From the cell containing the given text, extract its center point as [x, y] coordinate. 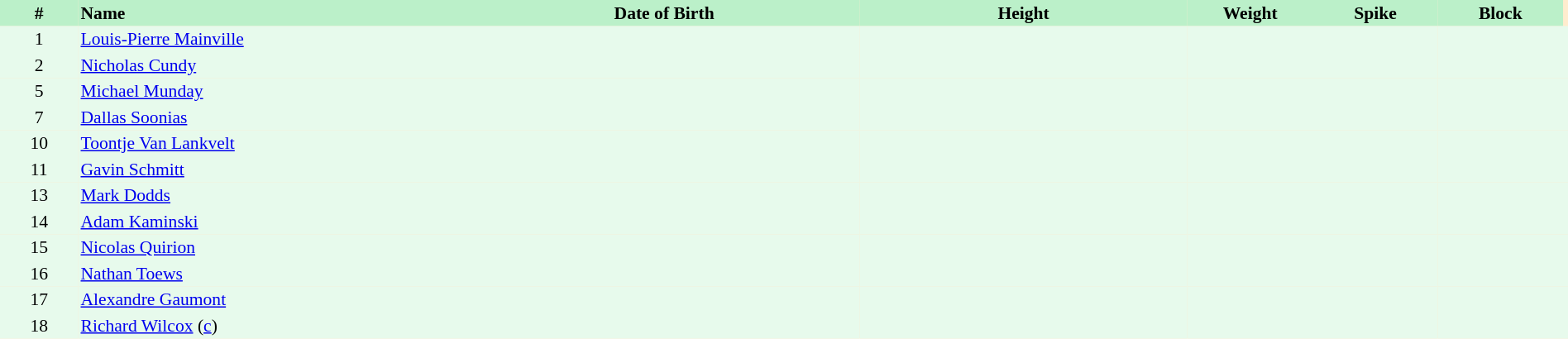
Gavin Schmitt [273, 169]
Nathan Toews [273, 274]
11 [39, 169]
18 [39, 326]
16 [39, 274]
1 [39, 40]
Spike [1374, 13]
Richard Wilcox (c) [273, 326]
15 [39, 248]
2 [39, 65]
Block [1500, 13]
Dallas Soonias [273, 117]
Mark Dodds [273, 195]
14 [39, 222]
Name [273, 13]
Michael Munday [273, 91]
# [39, 13]
Alexandre Gaumont [273, 299]
Date of Birth [664, 13]
Nicholas Cundy [273, 65]
Adam Kaminski [273, 222]
13 [39, 195]
5 [39, 91]
Height [1024, 13]
7 [39, 117]
Louis-Pierre Mainville [273, 40]
Nicolas Quirion [273, 248]
Weight [1250, 13]
17 [39, 299]
Toontje Van Lankvelt [273, 144]
10 [39, 144]
